Detect which cell encompasses the target text, then output its (X, Y) center coordinate. 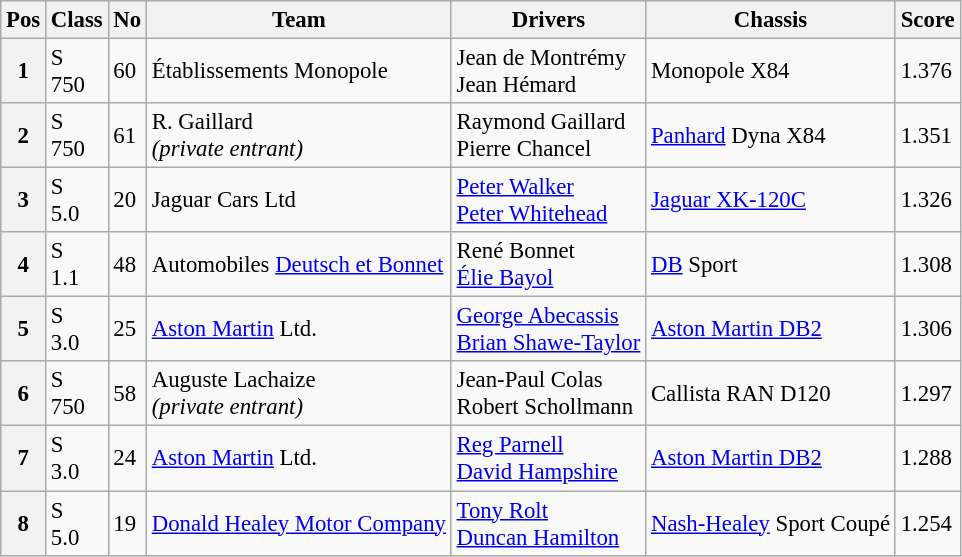
Auguste Lachaize(private entrant) (298, 394)
Jaguar Cars Ltd (298, 200)
8 (24, 524)
1.351 (928, 136)
Callista RAN D120 (771, 394)
Chassis (771, 20)
R. Gaillard(private entrant) (298, 136)
S1.1 (78, 264)
Établissements Monopole (298, 72)
1 (24, 72)
1.308 (928, 264)
20 (127, 200)
Jaguar XK-120C (771, 200)
1.306 (928, 330)
Raymond Gaillard Pierre Chancel (548, 136)
6 (24, 394)
19 (127, 524)
1.288 (928, 458)
Pos (24, 20)
1.297 (928, 394)
2 (24, 136)
DB Sport (771, 264)
Panhard Dyna X84 (771, 136)
Jean de Montrémy Jean Hémard (548, 72)
Automobiles Deutsch et Bonnet (298, 264)
1.326 (928, 200)
Team (298, 20)
Tony Rolt Duncan Hamilton (548, 524)
Reg Parnell David Hampshire (548, 458)
1.254 (928, 524)
58 (127, 394)
Drivers (548, 20)
Score (928, 20)
4 (24, 264)
Nash-Healey Sport Coupé (771, 524)
61 (127, 136)
60 (127, 72)
Donald Healey Motor Company (298, 524)
Monopole X84 (771, 72)
Peter Walker Peter Whitehead (548, 200)
25 (127, 330)
Class (78, 20)
7 (24, 458)
Jean-Paul Colas Robert Schollmann (548, 394)
1.376 (928, 72)
48 (127, 264)
George Abecassis Brian Shawe-Taylor (548, 330)
René Bonnet Élie Bayol (548, 264)
24 (127, 458)
3 (24, 200)
5 (24, 330)
No (127, 20)
